Output the (X, Y) coordinate of the center of the cell containing the given text.  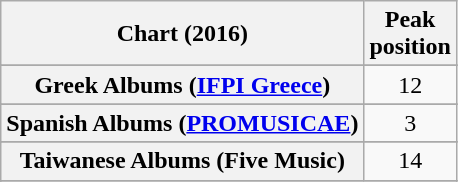
14 (410, 161)
12 (410, 85)
Spanish Albums (PROMUSICAE) (182, 123)
Taiwanese Albums (Five Music) (182, 161)
Greek Albums (IFPI Greece) (182, 85)
3 (410, 123)
Peakposition (410, 34)
Chart (2016) (182, 34)
